Return [x, y] of the center of cell containing provided text 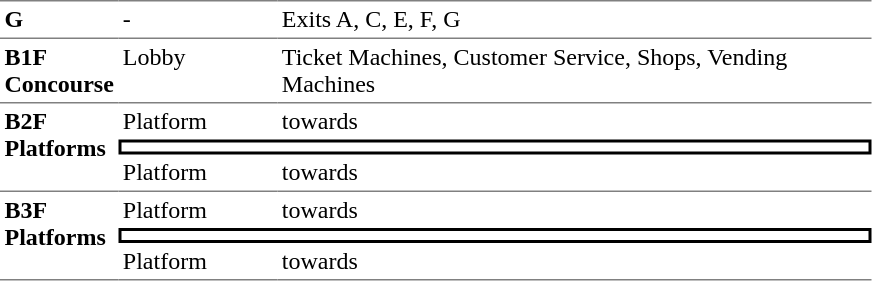
G [59, 19]
Lobby [198, 71]
B2F Platforms [59, 148]
Ticket Machines, Customer Service, Shops, Vending Machines [574, 71]
B3F Platforms [59, 236]
- [198, 19]
B1FConcourse [59, 71]
Exits A, C, E, F, G [574, 19]
